Detect which cell encompasses the target text, then output its (X, Y) center coordinate. 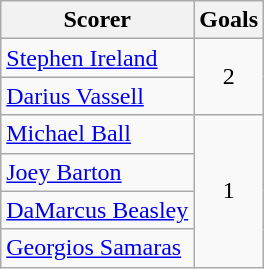
Georgios Samaras (98, 248)
Michael Ball (98, 134)
2 (229, 77)
DaMarcus Beasley (98, 210)
Darius Vassell (98, 96)
Scorer (98, 20)
1 (229, 191)
Goals (229, 20)
Stephen Ireland (98, 58)
Joey Barton (98, 172)
